Pinpoint the cell where the given text exists, returning its (X, Y) midpoint coordinate. 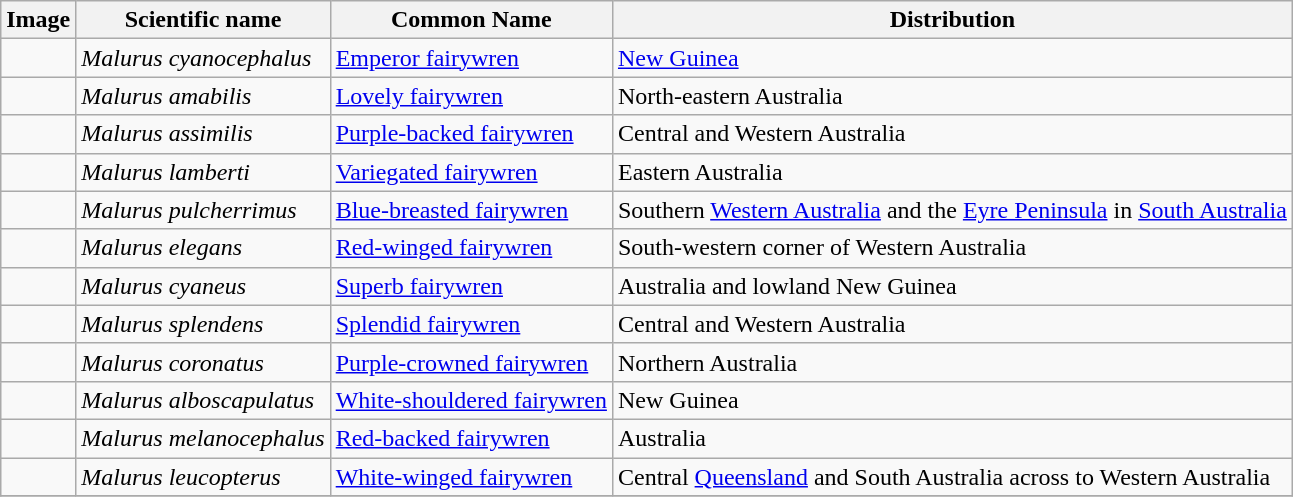
Variegated fairywren (471, 172)
Australia and lowland New Guinea (952, 286)
Eastern Australia (952, 172)
Malurus splendens (203, 324)
Malurus coronatus (203, 362)
Malurus lamberti (203, 172)
Southern Western Australia and the Eyre Peninsula in South Australia (952, 210)
Malurus leucopterus (203, 477)
North-eastern Australia (952, 96)
Distribution (952, 20)
Australia (952, 438)
South-western corner of Western Australia (952, 248)
Central Queensland and South Australia across to Western Australia (952, 477)
Malurus elegans (203, 248)
Lovely fairywren (471, 96)
White-shouldered fairywren (471, 400)
Northern Australia (952, 362)
Malurus cyaneus (203, 286)
Malurus cyanocephalus (203, 58)
Scientific name (203, 20)
Malurus amabilis (203, 96)
Malurus melanocephalus (203, 438)
White-winged fairywren (471, 477)
Splendid fairywren (471, 324)
Blue-breasted fairywren (471, 210)
Purple-backed fairywren (471, 134)
Red-winged fairywren (471, 248)
Malurus assimilis (203, 134)
Common Name (471, 20)
Purple-crowned fairywren (471, 362)
Malurus pulcherrimus (203, 210)
Emperor fairywren (471, 58)
Red-backed fairywren (471, 438)
Image (38, 20)
Malurus alboscapulatus (203, 400)
Superb fairywren (471, 286)
